Locate the cell with the specified text and output its (x, y) center coordinate. 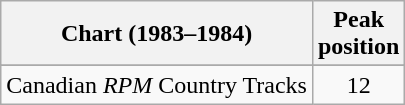
12 (358, 85)
Chart (1983–1984) (157, 34)
Canadian RPM Country Tracks (157, 85)
Peakposition (358, 34)
